Return [X, Y] of the center of cell containing provided text 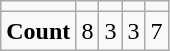
7 [156, 31]
Count [38, 31]
8 [88, 31]
